Return [x, y] of the center of cell containing provided text 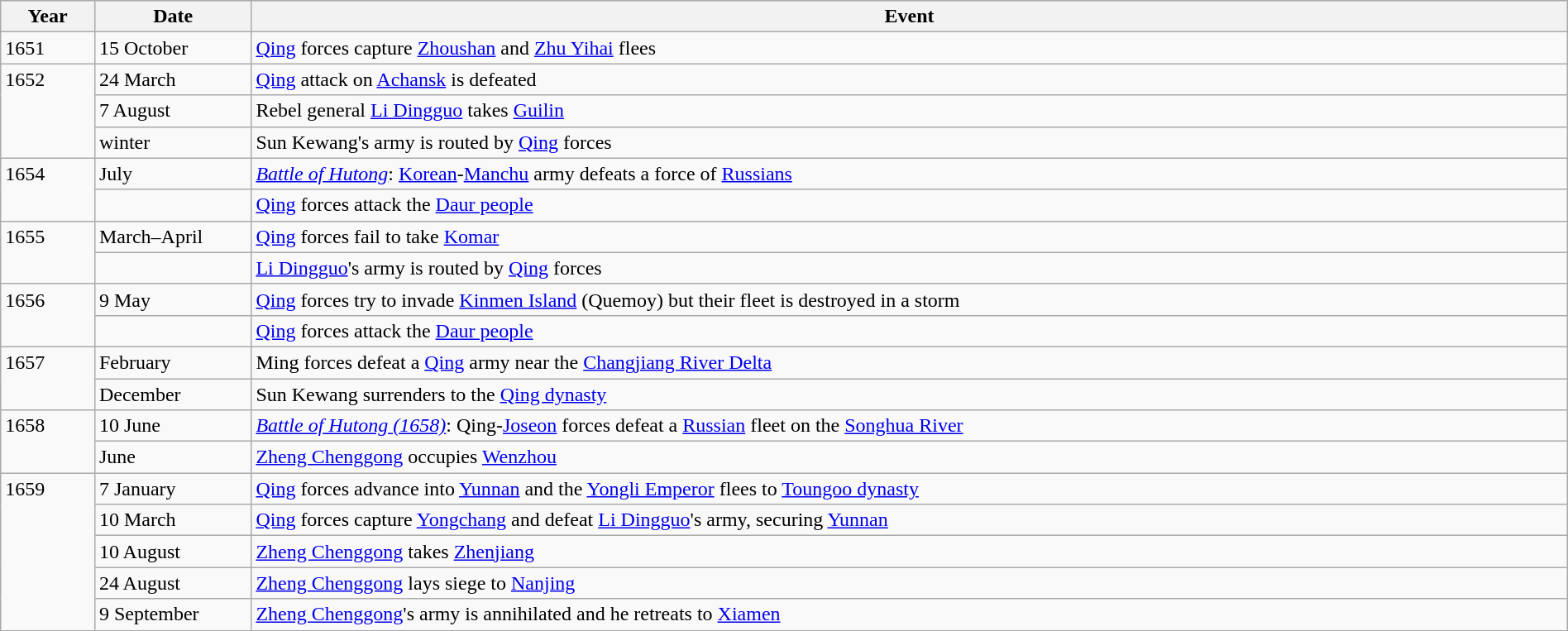
Battle of Hutong (1658): Qing-Joseon forces defeat a Russian fleet on the Songhua River [910, 426]
Sun Kewang surrenders to the Qing dynasty [910, 394]
Zheng Chenggong takes Zhenjiang [910, 552]
1657 [48, 378]
December [172, 394]
10 August [172, 552]
1659 [48, 552]
1654 [48, 189]
1656 [48, 315]
9 September [172, 614]
Qing attack on Achansk is defeated [910, 79]
1651 [48, 48]
Event [910, 17]
Battle of Hutong: Korean-Manchu army defeats a force of Russians [910, 174]
24 March [172, 79]
9 May [172, 299]
1652 [48, 111]
Qing forces fail to take Komar [910, 237]
March–April [172, 237]
Li Dingguo's army is routed by Qing forces [910, 268]
1658 [48, 442]
1655 [48, 252]
10 June [172, 426]
15 October [172, 48]
February [172, 362]
7 August [172, 111]
Zheng Chenggong's army is annihilated and he retreats to Xiamen [910, 614]
10 March [172, 520]
Date [172, 17]
Sun Kewang's army is routed by Qing forces [910, 142]
winter [172, 142]
Qing forces capture Zhoushan and Zhu Yihai flees [910, 48]
Zheng Chenggong occupies Wenzhou [910, 457]
Rebel general Li Dingguo takes Guilin [910, 111]
July [172, 174]
Qing forces advance into Yunnan and the Yongli Emperor flees to Toungoo dynasty [910, 489]
Year [48, 17]
Qing forces try to invade Kinmen Island (Quemoy) but their fleet is destroyed in a storm [910, 299]
Zheng Chenggong lays siege to Nanjing [910, 583]
24 August [172, 583]
Ming forces defeat a Qing army near the Changjiang River Delta [910, 362]
June [172, 457]
7 January [172, 489]
Qing forces capture Yongchang and defeat Li Dingguo's army, securing Yunnan [910, 520]
